Output the [x, y] coordinate of the center of the cell containing the given text.  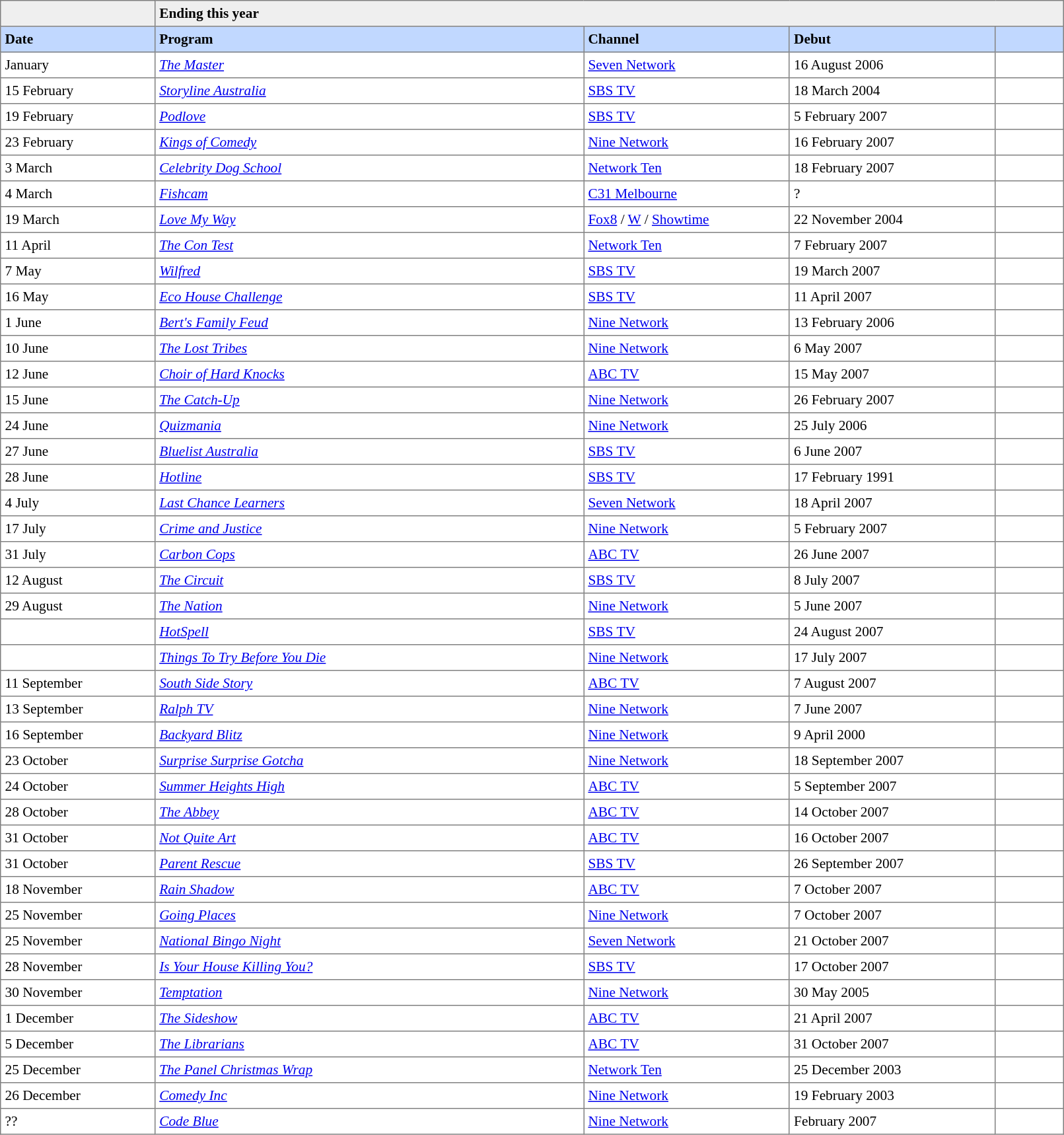
1 June [78, 322]
Bluelist Australia [369, 452]
14 October 2007 [892, 813]
18 September 2007 [892, 761]
1 December [78, 1019]
28 June [78, 477]
Parent Rescue [369, 864]
Bert's Family Feud [369, 322]
February 2007 [892, 1122]
Debut [892, 40]
Last Chance Learners [369, 503]
6 June 2007 [892, 452]
30 May 2005 [892, 992]
Hotline [369, 477]
3 March [78, 168]
24 June [78, 425]
15 June [78, 400]
15 May 2007 [892, 374]
8 July 2007 [892, 580]
7 February 2007 [892, 246]
18 April 2007 [892, 503]
Love My Way [369, 219]
11 September [78, 683]
17 July [78, 529]
12 June [78, 374]
The Master [369, 65]
Temptation [369, 992]
16 August 2006 [892, 65]
30 November [78, 992]
Quizmania [369, 425]
18 November [78, 889]
Summer Heights High [369, 786]
18 March 2004 [892, 91]
12 August [78, 580]
17 October 2007 [892, 967]
HotSpell [369, 632]
The Nation [369, 606]
The Catch-Up [369, 400]
Program [369, 40]
4 March [78, 194]
Storyline Australia [369, 91]
13 September [78, 710]
26 June 2007 [892, 555]
11 April [78, 246]
The Circuit [369, 580]
The Librarians [369, 1044]
16 September [78, 735]
Things To Try Before You Die [369, 658]
19 March [78, 219]
31 July [78, 555]
Wilfred [369, 271]
The Abbey [369, 813]
17 February 1991 [892, 477]
19 March 2007 [892, 271]
18 February 2007 [892, 168]
Ralph TV [369, 710]
Podlove [369, 116]
5 September 2007 [892, 786]
Ending this year [609, 13]
Surprise Surprise Gotcha [369, 761]
21 October 2007 [892, 941]
Backyard Blitz [369, 735]
The Sideshow [369, 1019]
19 February [78, 116]
16 May [78, 297]
Rain Shadow [369, 889]
26 February 2007 [892, 400]
15 February [78, 91]
Eco House Challenge [369, 297]
Is Your House Killing You? [369, 967]
23 October [78, 761]
5 June 2007 [892, 606]
6 May 2007 [892, 349]
Comedy Inc [369, 1095]
22 November 2004 [892, 219]
Fox8 / W / Showtime [687, 219]
Choir of Hard Knocks [369, 374]
The Con Test [369, 246]
26 December [78, 1095]
?? [78, 1122]
24 October [78, 786]
19 February 2003 [892, 1095]
16 October 2007 [892, 838]
24 August 2007 [892, 632]
Carbon Cops [369, 555]
Going Places [369, 916]
25 December [78, 1070]
25 July 2006 [892, 425]
Not Quite Art [369, 838]
7 August 2007 [892, 683]
29 August [78, 606]
23 February [78, 143]
7 May [78, 271]
Celebrity Dog School [369, 168]
4 July [78, 503]
28 November [78, 967]
January [78, 65]
The Lost Tribes [369, 349]
National Bingo Night [369, 941]
26 September 2007 [892, 864]
27 June [78, 452]
16 February 2007 [892, 143]
21 April 2007 [892, 1019]
13 February 2006 [892, 322]
Code Blue [369, 1122]
11 April 2007 [892, 297]
Kings of Comedy [369, 143]
Fishcam [369, 194]
C31 Melbourne [687, 194]
Channel [687, 40]
Crime and Justice [369, 529]
10 June [78, 349]
? [892, 194]
The Panel Christmas Wrap [369, 1070]
Date [78, 40]
9 April 2000 [892, 735]
7 June 2007 [892, 710]
South Side Story [369, 683]
28 October [78, 813]
31 October 2007 [892, 1044]
17 July 2007 [892, 658]
5 December [78, 1044]
25 December 2003 [892, 1070]
